Search for the cell housing the specified text and yield its (X, Y) center coordinate. 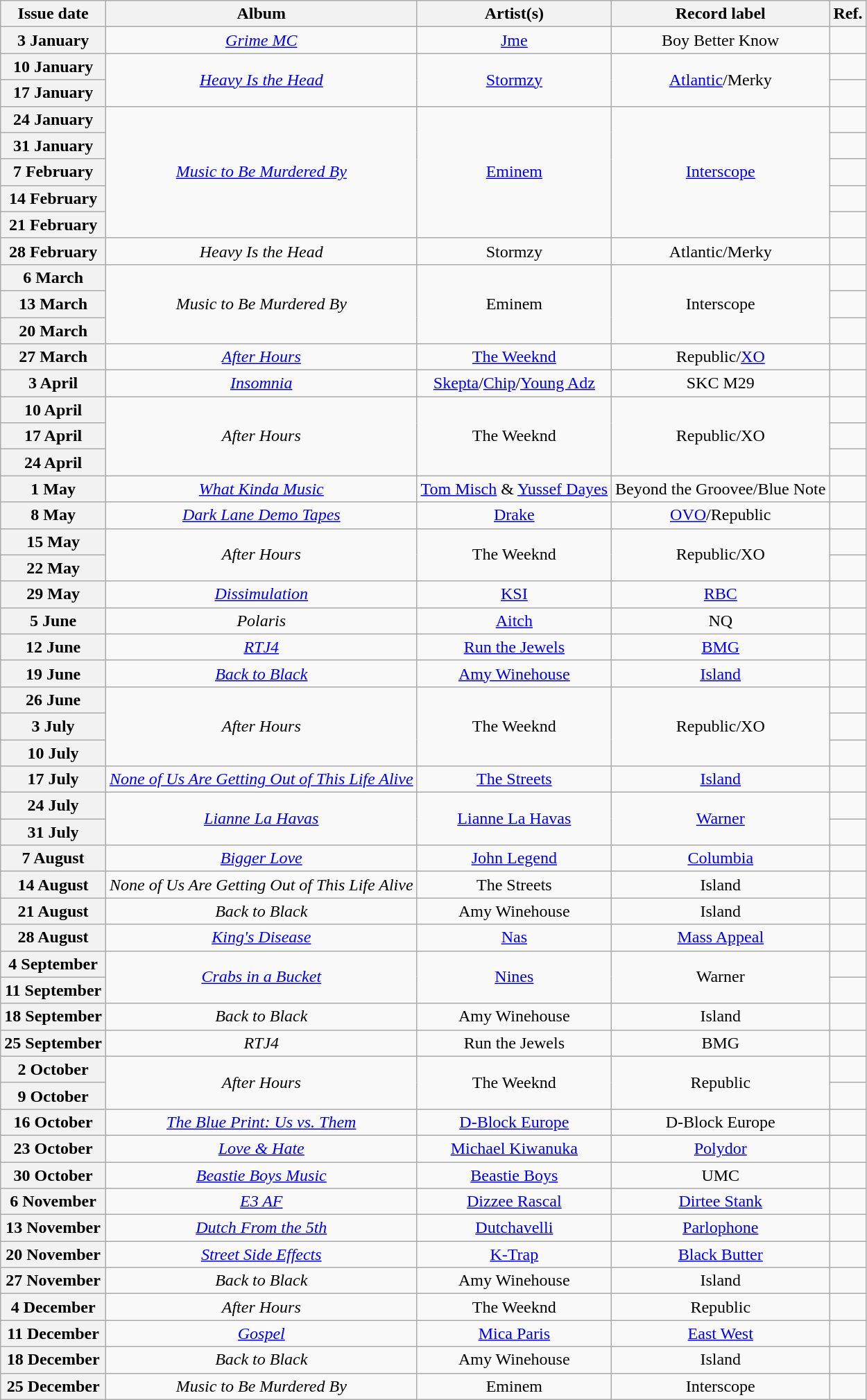
19 June (53, 673)
15 May (53, 542)
2 October (53, 1069)
18 September (53, 1017)
11 September (53, 990)
Grime MC (261, 40)
Nines (514, 977)
25 December (53, 1386)
12 June (53, 647)
Jme (514, 40)
23 October (53, 1148)
Mica Paris (514, 1333)
Insomnia (261, 383)
4 December (53, 1307)
13 November (53, 1228)
Dissimulation (261, 594)
Love & Hate (261, 1148)
King's Disease (261, 937)
Boy Better Know (721, 40)
3 January (53, 40)
16 October (53, 1122)
Parlophone (721, 1228)
21 August (53, 911)
14 August (53, 885)
Black Butter (721, 1254)
14 February (53, 198)
Crabs in a Bucket (261, 977)
OVO/Republic (721, 515)
24 January (53, 119)
Artist(s) (514, 14)
Tom Misch & Yussef Dayes (514, 489)
11 December (53, 1333)
John Legend (514, 858)
3 July (53, 726)
31 July (53, 832)
18 December (53, 1360)
Record label (721, 14)
27 March (53, 357)
RBC (721, 594)
NQ (721, 621)
Bigger Love (261, 858)
Dizzee Rascal (514, 1202)
KSI (514, 594)
24 July (53, 806)
17 January (53, 93)
17 July (53, 779)
7 February (53, 172)
What Kinda Music (261, 489)
SKC M29 (721, 383)
6 March (53, 277)
Polydor (721, 1148)
Aitch (514, 621)
Street Side Effects (261, 1254)
10 January (53, 67)
1 May (53, 489)
9 October (53, 1096)
7 August (53, 858)
20 November (53, 1254)
28 February (53, 251)
6 November (53, 1202)
5 June (53, 621)
4 September (53, 964)
26 June (53, 700)
Columbia (721, 858)
Dark Lane Demo Tapes (261, 515)
East West (721, 1333)
Beyond the Groovee/Blue Note (721, 489)
Nas (514, 937)
3 April (53, 383)
Dirtee Stank (721, 1202)
Dutchavelli (514, 1228)
29 May (53, 594)
Issue date (53, 14)
Mass Appeal (721, 937)
10 April (53, 410)
Beastie Boys (514, 1175)
Dutch From the 5th (261, 1228)
UMC (721, 1175)
Gospel (261, 1333)
22 May (53, 568)
21 February (53, 225)
24 April (53, 463)
20 March (53, 331)
Ref. (848, 14)
Album (261, 14)
27 November (53, 1281)
Beastie Boys Music (261, 1175)
Michael Kiwanuka (514, 1148)
Skepta/Chip/Young Adz (514, 383)
13 March (53, 304)
17 April (53, 436)
30 October (53, 1175)
8 May (53, 515)
E3 AF (261, 1202)
The Blue Print: Us vs. Them (261, 1122)
Drake (514, 515)
25 September (53, 1043)
10 July (53, 752)
28 August (53, 937)
31 January (53, 146)
K-Trap (514, 1254)
Polaris (261, 621)
